Find where the given text appears and provide that cell's center as (x, y) coordinate. 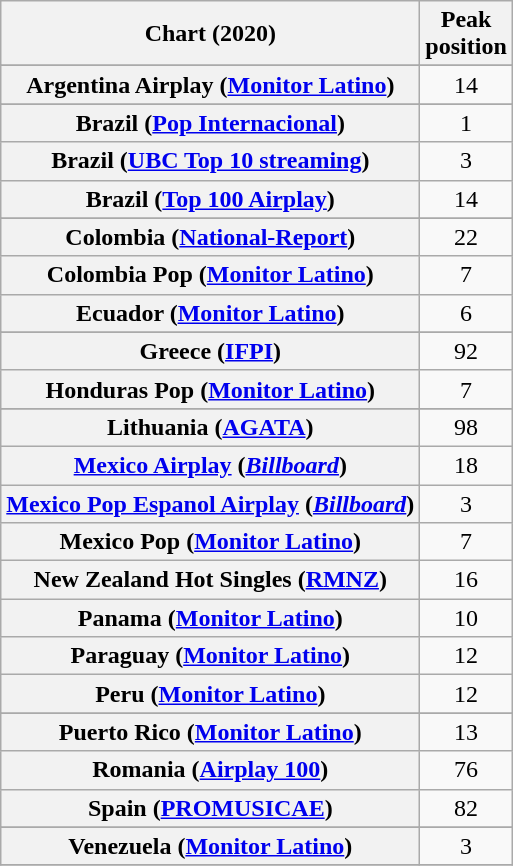
13 (466, 732)
22 (466, 237)
Brazil (Pop Internacional) (210, 123)
Brazil (UBC Top 10 streaming) (210, 161)
Romania (Airplay 100) (210, 770)
Mexico Airplay (Billboard) (210, 465)
Colombia (National-Report) (210, 237)
Lithuania (AGATA) (210, 427)
92 (466, 351)
82 (466, 808)
Argentina Airplay (Monitor Latino) (210, 85)
Colombia Pop (Monitor Latino) (210, 275)
Honduras Pop (Monitor Latino) (210, 389)
Peakposition (466, 34)
Brazil (Top 100 Airplay) (210, 199)
Venezuela (Monitor Latino) (210, 846)
Mexico Pop Espanol Airplay (Billboard) (210, 503)
16 (466, 580)
1 (466, 123)
76 (466, 770)
Puerto Rico (Monitor Latino) (210, 732)
Ecuador (Monitor Latino) (210, 313)
Mexico Pop (Monitor Latino) (210, 542)
Spain (PROMUSICAE) (210, 808)
10 (466, 618)
Greece (IFPI) (210, 351)
New Zealand Hot Singles (RMNZ) (210, 580)
Panama (Monitor Latino) (210, 618)
18 (466, 465)
6 (466, 313)
Peru (Monitor Latino) (210, 694)
Chart (2020) (210, 34)
98 (466, 427)
Paraguay (Monitor Latino) (210, 656)
